Pinpoint the cell where the given text exists, returning its (X, Y) midpoint coordinate. 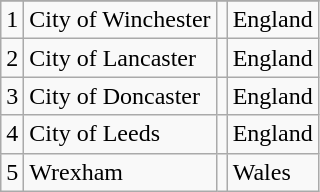
3 (12, 96)
Wales (272, 172)
2 (12, 58)
City of Lancaster (120, 58)
Wrexham (120, 172)
1 (12, 20)
City of Doncaster (120, 96)
City of Leeds (120, 134)
5 (12, 172)
4 (12, 134)
City of Winchester (120, 20)
